Pinpoint the cell where the given text exists, returning its [x, y] midpoint coordinate. 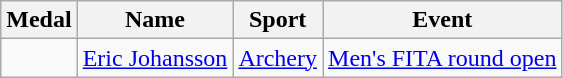
Event [442, 20]
Eric Johansson [155, 58]
Sport [278, 20]
Archery [278, 58]
Men's FITA round open [442, 58]
Name [155, 20]
Medal [39, 20]
